Identify which cell holds the provided text, then report its [X, Y] central coordinate. 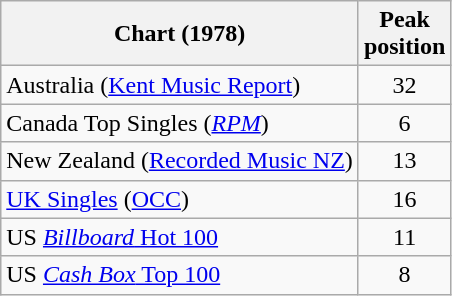
UK Singles (OCC) [180, 199]
11 [404, 237]
13 [404, 161]
Australia (Kent Music Report) [180, 85]
8 [404, 275]
16 [404, 199]
Chart (1978) [180, 34]
Peakposition [404, 34]
6 [404, 123]
Canada Top Singles (RPM) [180, 123]
US Cash Box Top 100 [180, 275]
New Zealand (Recorded Music NZ) [180, 161]
32 [404, 85]
US Billboard Hot 100 [180, 237]
